Find where the given text appears and provide that cell's center as (x, y) coordinate. 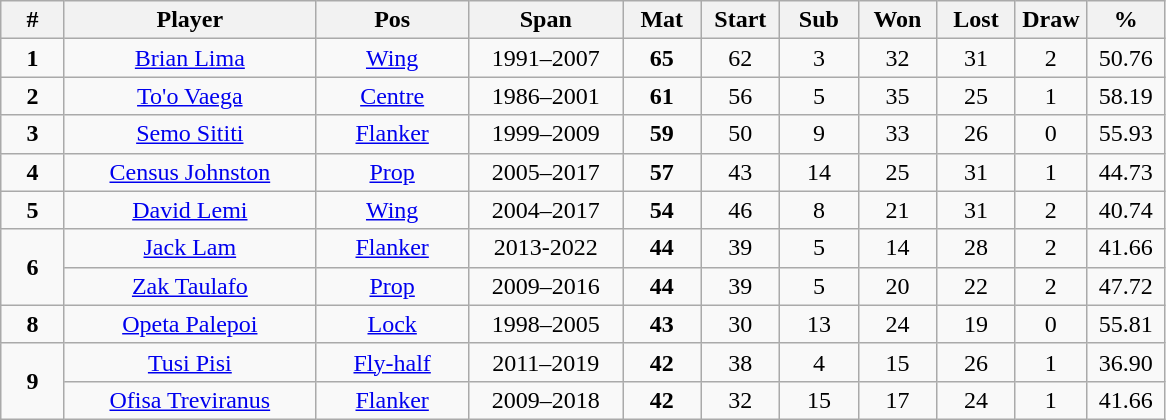
David Lemi (190, 210)
46 (740, 210)
1991–2007 (546, 58)
Semo Sititi (190, 134)
To'o Vaega (190, 96)
1986–2001 (546, 96)
13 (820, 324)
Jack Lam (190, 248)
47.72 (1126, 286)
Ofisa Treviranus (190, 400)
22 (976, 286)
55.93 (1126, 134)
% (1126, 20)
Census Johnston (190, 172)
Opeta Palepoi (190, 324)
59 (662, 134)
Mat (662, 20)
36.90 (1126, 362)
Centre (392, 96)
Won (898, 20)
62 (740, 58)
Pos (392, 20)
56 (740, 96)
21 (898, 210)
Brian Lima (190, 58)
2013-2022 (546, 248)
Lost (976, 20)
30 (740, 324)
17 (898, 400)
28 (976, 248)
Lock (392, 324)
1998–2005 (546, 324)
40.74 (1126, 210)
19 (976, 324)
50 (740, 134)
Start (740, 20)
35 (898, 96)
44.73 (1126, 172)
2009–2018 (546, 400)
57 (662, 172)
Span (546, 20)
2011–2019 (546, 362)
Fly-half (392, 362)
Zak Taulafo (190, 286)
38 (740, 362)
Draw (1050, 20)
2009–2016 (546, 286)
61 (662, 96)
1999–2009 (546, 134)
55.81 (1126, 324)
54 (662, 210)
Tusi Pisi (190, 362)
50.76 (1126, 58)
# (33, 20)
33 (898, 134)
20 (898, 286)
Player (190, 20)
6 (33, 267)
65 (662, 58)
2004–2017 (546, 210)
58.19 (1126, 96)
Sub (820, 20)
2005–2017 (546, 172)
